Identify which cell holds the provided text, then report its [x, y] central coordinate. 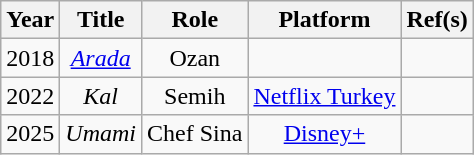
Arada [101, 58]
Ozan [195, 58]
Netflix Turkey [324, 96]
Chef Sina [195, 134]
2018 [30, 58]
Semih [195, 96]
Platform [324, 20]
Year [30, 20]
Ref(s) [437, 20]
Title [101, 20]
2022 [30, 96]
Disney+ [324, 134]
Role [195, 20]
Kal [101, 96]
2025 [30, 134]
Umami [101, 134]
